Extract the (X, Y) coordinate from the center of the cell holding the provided text.  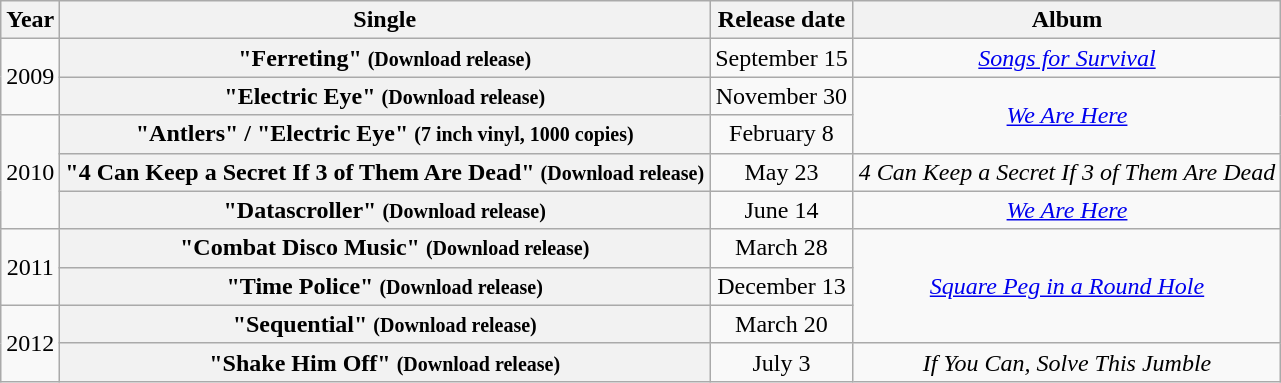
May 23 (782, 172)
February 8 (782, 134)
4 Can Keep a Secret If 3 of Them Are Dead (1066, 172)
"Datascroller" (Download release) (385, 210)
2011 (30, 267)
November 30 (782, 96)
Year (30, 20)
"Ferreting" (Download release) (385, 58)
Square Peg in a Round Hole (1066, 286)
"Combat Disco Music" (Download release) (385, 248)
2010 (30, 172)
September 15 (782, 58)
July 3 (782, 362)
If You Can, Solve This Jumble (1066, 362)
"Sequential" (Download release) (385, 324)
June 14 (782, 210)
"4 Can Keep a Secret If 3 of Them Are Dead" (Download release) (385, 172)
"Time Police" (Download release) (385, 286)
2009 (30, 77)
"Antlers" / "Electric Eye" (7 inch vinyl, 1000 copies) (385, 134)
Single (385, 20)
March 20 (782, 324)
"Electric Eye" (Download release) (385, 96)
December 13 (782, 286)
Songs for Survival (1066, 58)
2012 (30, 343)
"Shake Him Off" (Download release) (385, 362)
Release date (782, 20)
Album (1066, 20)
March 28 (782, 248)
